Detect which cell encompasses the target text, then output its [X, Y] center coordinate. 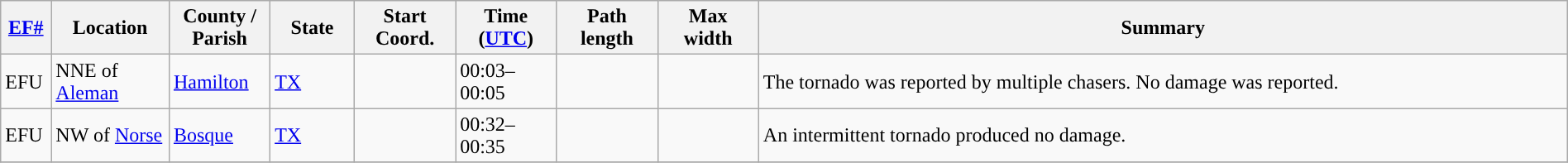
Path length [607, 28]
An intermittent tornado produced no damage. [1163, 136]
Time (UTC) [506, 28]
Bosque [219, 136]
NW of Norse [111, 136]
00:03–00:05 [506, 81]
NNE of Aleman [111, 81]
Hamilton [219, 81]
Location [111, 28]
EF# [26, 28]
00:32–00:35 [506, 136]
The tornado was reported by multiple chasers. No damage was reported. [1163, 81]
Start Coord. [404, 28]
County / Parish [219, 28]
Summary [1163, 28]
Max width [708, 28]
State [313, 28]
